Provide the (X, Y) coordinate of the cell's center where the given text is located.  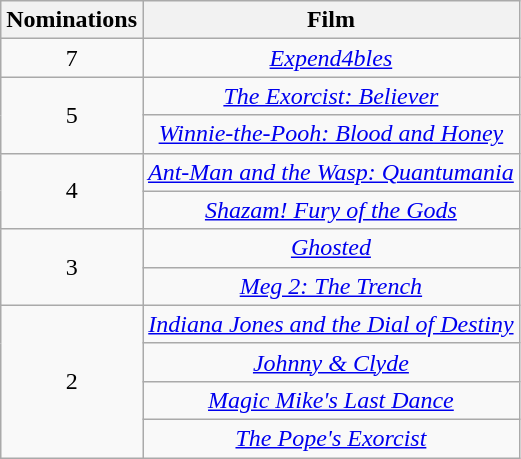
Film (330, 20)
5 (72, 115)
Indiana Jones and the Dial of Destiny (330, 324)
Winnie-the-Pooh: Blood and Honey (330, 134)
Magic Mike's Last Dance (330, 400)
7 (72, 58)
The Exorcist: Believer (330, 96)
The Pope's Exorcist (330, 438)
Expend4bles (330, 58)
Meg 2: The Trench (330, 286)
2 (72, 381)
3 (72, 267)
Johnny & Clyde (330, 362)
Ant-Man and the Wasp: Quantumania (330, 172)
Ghosted (330, 248)
4 (72, 191)
Shazam! Fury of the Gods (330, 210)
Nominations (72, 20)
